Determine the (x, y) coordinate at the center of the cell enclosing the given text.  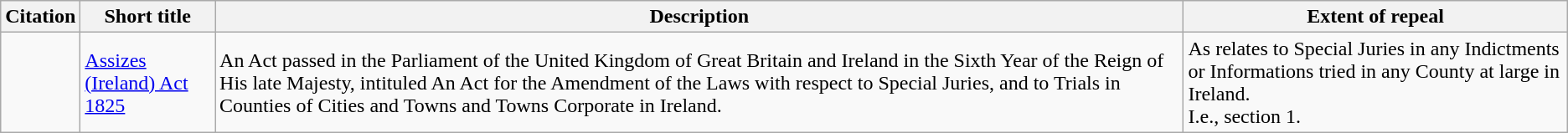
Citation (40, 17)
Assizes (Ireland) Act 1825 (147, 82)
Description (699, 17)
Extent of repeal (1375, 17)
Short title (147, 17)
As relates to Special Juries in any Indictments or Informations tried in any County at large in Ireland.I.e., section 1. (1375, 82)
